Pinpoint the cell where the given text exists, returning its [X, Y] midpoint coordinate. 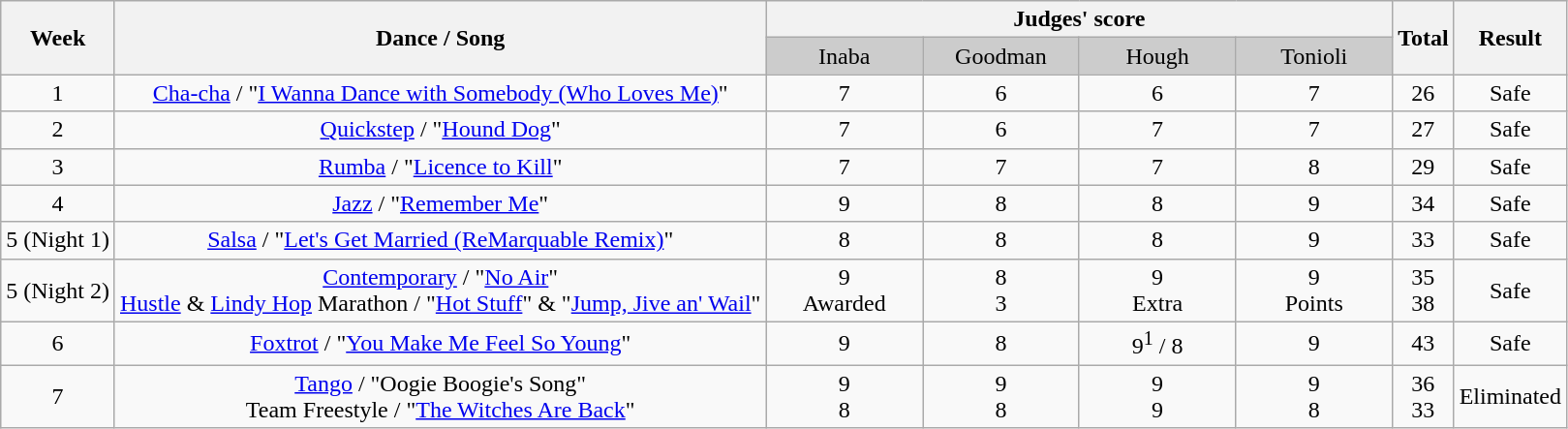
3 [58, 167]
Eliminated [1510, 397]
43 [1424, 343]
Judges' score [1079, 19]
9Awarded [845, 291]
26 [1424, 93]
Salsa / "Let's Get Married (ReMarquable Remix)" [440, 240]
Contemporary / "No Air"Hustle & Lindy Hop Marathon / "Hot Stuff" & "Jump, Jive an' Wail" [440, 291]
9Points [1314, 291]
Inaba [845, 56]
99 [1157, 397]
9Extra [1157, 291]
Jazz / "Remember Me" [440, 203]
83 [1001, 291]
Goodman [1001, 56]
91 / 8 [1157, 343]
33 [1424, 240]
3538 [1424, 291]
4 [58, 203]
2 [58, 130]
Hough [1157, 56]
Foxtrot / "You Make Me Feel So Young" [440, 343]
3633 [1424, 397]
Week [58, 38]
Total [1424, 38]
1 [58, 93]
Rumba / "Licence to Kill" [440, 167]
27 [1424, 130]
Quickstep / "Hound Dog" [440, 130]
Tonioli [1314, 56]
5 (Night 2) [58, 291]
29 [1424, 167]
Dance / Song [440, 38]
Result [1510, 38]
34 [1424, 203]
Cha-cha / "I Wanna Dance with Somebody (Who Loves Me)" [440, 93]
Tango / "Oogie Boogie's Song"Team Freestyle / "The Witches Are Back" [440, 397]
5 (Night 1) [58, 240]
